Scan for the cell matching the given text and deliver its (x, y) coordinate at center. 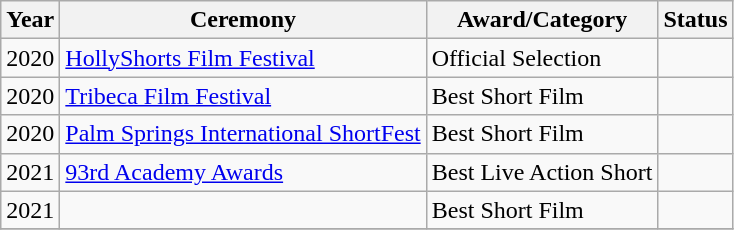
Palm Springs International ShortFest (243, 134)
HollyShorts Film Festival (243, 58)
Year (30, 20)
Tribeca Film Festival (243, 96)
Official Selection (542, 58)
Award/Category (542, 20)
Status (696, 20)
Best Live Action Short (542, 172)
93rd Academy Awards (243, 172)
Ceremony (243, 20)
